For the text-containing cell, return its midpoint in (X, Y) coordinate format. 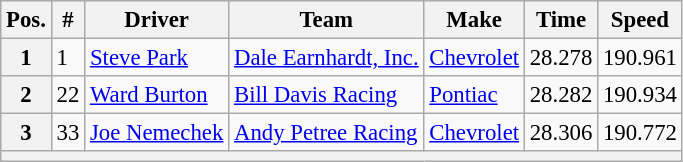
3 (26, 133)
33 (68, 133)
Driver (157, 20)
Pontiac (474, 95)
Bill Davis Racing (326, 95)
22 (68, 95)
Steve Park (157, 58)
28.282 (560, 95)
Joe Nemechek (157, 133)
2 (26, 95)
Time (560, 20)
28.278 (560, 58)
Dale Earnhardt, Inc. (326, 58)
190.961 (640, 58)
Ward Burton (157, 95)
Pos. (26, 20)
Team (326, 20)
28.306 (560, 133)
Make (474, 20)
Speed (640, 20)
Andy Petree Racing (326, 133)
190.772 (640, 133)
# (68, 20)
190.934 (640, 95)
